Return the [x, y] coordinate for the center point of the cell that contains the specified text.  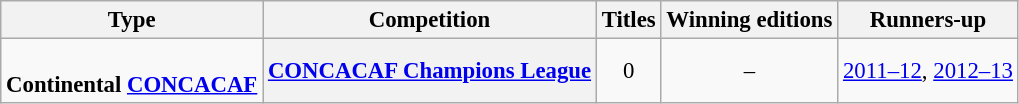
Winning editions [750, 20]
Runners-up [928, 20]
0 [628, 72]
– [750, 72]
Type [132, 20]
Competition [430, 20]
CONCACAF Champions League [430, 72]
Titles [628, 20]
2011–12, 2012–13 [928, 72]
Continental CONCACAF [132, 72]
